From the cell containing the given text, extract its center point as (x, y) coordinate. 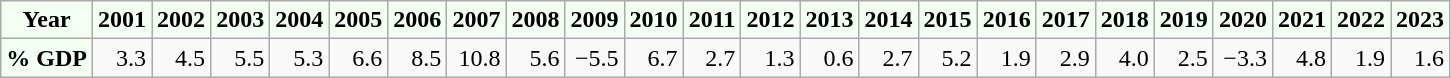
4.5 (182, 58)
8.5 (418, 58)
2018 (1124, 20)
2010 (654, 20)
2012 (770, 20)
6.6 (358, 58)
−3.3 (1242, 58)
2001 (122, 20)
10.8 (476, 58)
2003 (240, 20)
2023 (1420, 20)
5.3 (300, 58)
2007 (476, 20)
2.9 (1066, 58)
4.8 (1302, 58)
−5.5 (594, 58)
2016 (1006, 20)
2002 (182, 20)
2017 (1066, 20)
3.3 (122, 58)
Year (47, 20)
2019 (1184, 20)
0.6 (830, 58)
1.3 (770, 58)
4.0 (1124, 58)
2020 (1242, 20)
2004 (300, 20)
2014 (888, 20)
2009 (594, 20)
2013 (830, 20)
2005 (358, 20)
% GDP (47, 58)
2022 (1360, 20)
2015 (948, 20)
6.7 (654, 58)
5.6 (536, 58)
2011 (712, 20)
2006 (418, 20)
2008 (536, 20)
2.5 (1184, 58)
5.5 (240, 58)
1.6 (1420, 58)
5.2 (948, 58)
2021 (1302, 20)
